Detect which cell encompasses the target text, then output its [x, y] center coordinate. 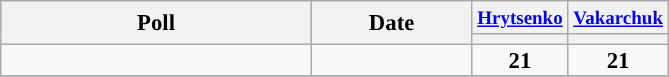
Hrytsenko [520, 18]
Date [392, 23]
Vakarchuk [618, 18]
Poll [156, 23]
